Pinpoint the cell where the given text exists, returning its [x, y] midpoint coordinate. 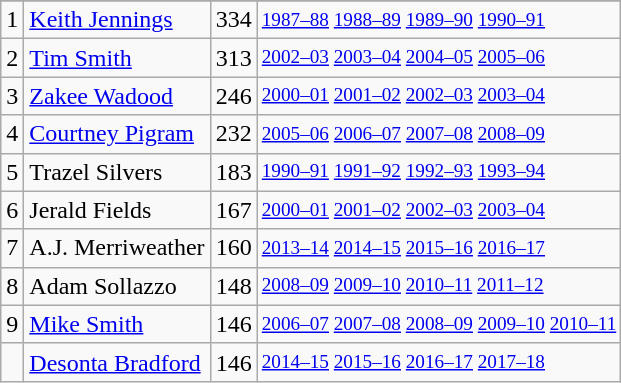
Adam Sollazzo [117, 286]
2002–03 2003–04 2004–05 2005–06 [439, 58]
334 [234, 20]
Jerald Fields [117, 210]
2006–07 2007–08 2008–09 2009–10 2010–11 [439, 324]
246 [234, 96]
8 [12, 286]
7 [12, 248]
1 [12, 20]
3 [12, 96]
5 [12, 172]
Courtney Pigram [117, 134]
160 [234, 248]
Mike Smith [117, 324]
Tim Smith [117, 58]
2013–14 2014–15 2015–16 2016–17 [439, 248]
6 [12, 210]
1987–88 1988–89 1989–90 1990–91 [439, 20]
2014–15 2015–16 2016–17 2017–18 [439, 362]
Desonta Bradford [117, 362]
232 [234, 134]
Keith Jennings [117, 20]
167 [234, 210]
Trazel Silvers [117, 172]
Zakee Wadood [117, 96]
2005–06 2006–07 2007–08 2008–09 [439, 134]
1990–91 1991–92 1992–93 1993–94 [439, 172]
2 [12, 58]
148 [234, 286]
2008–09 2009–10 2010–11 2011–12 [439, 286]
4 [12, 134]
183 [234, 172]
313 [234, 58]
9 [12, 324]
A.J. Merriweather [117, 248]
